Provide the [X, Y] coordinate of the cell's center where the given text is located.  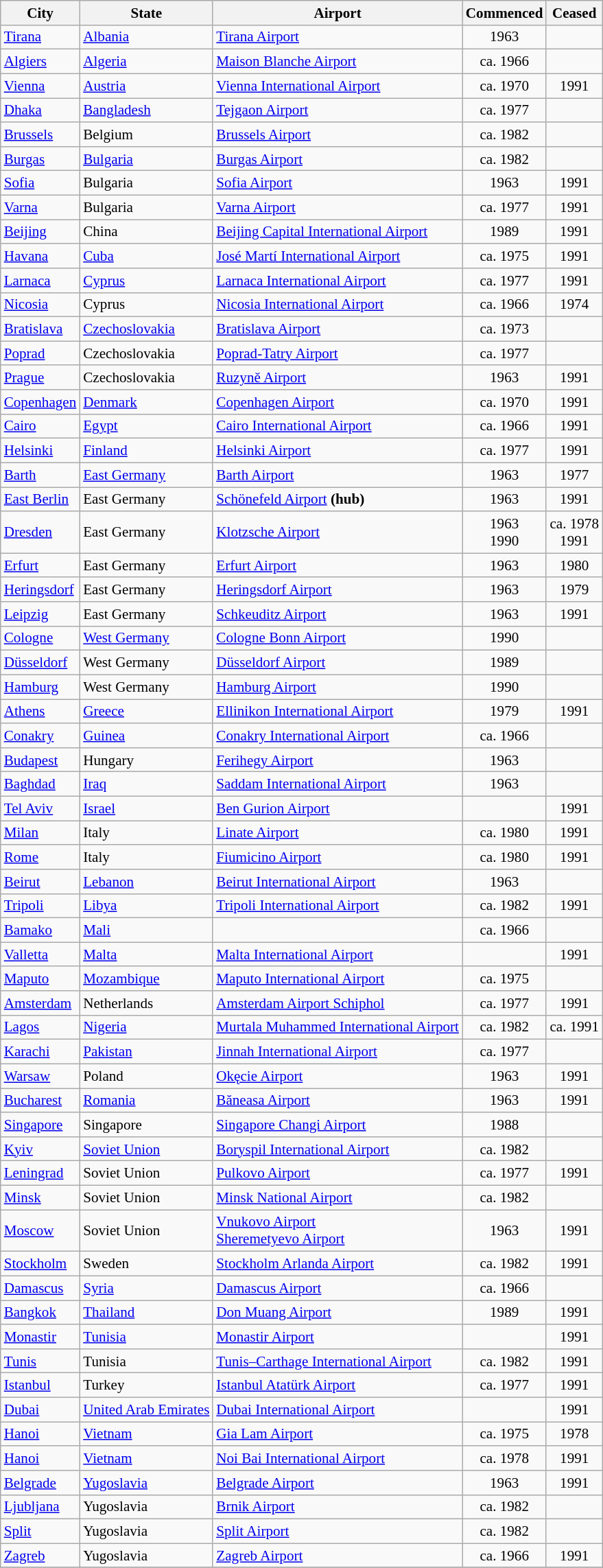
Austria [146, 85]
Belgrade Airport [338, 1482]
Nicosia [40, 305]
Poland [146, 1076]
Bratislava [40, 329]
Don Muang Airport [338, 1312]
Larnaca International Airport [338, 280]
Algiers [40, 62]
Albania [146, 37]
State [146, 12]
Damascus [40, 1287]
Malta [146, 954]
Cuba [146, 255]
Kyiv [40, 1149]
ca. 1973 [505, 329]
Poprad [40, 353]
Damascus Airport [338, 1287]
Nicosia International Airport [338, 305]
Zagreb [40, 1555]
Schönefeld Airport (hub) [338, 500]
Baghdad [40, 784]
Tunis–Carthage International Airport [338, 1360]
Copenhagen Airport [338, 402]
United Arab Emirates [146, 1409]
Milan [40, 833]
Stockholm Arlanda Airport [338, 1264]
19631990 [505, 533]
Larnaca [40, 280]
Conakry International Airport [338, 736]
Beijing Capital International Airport [338, 232]
Varna Airport [338, 207]
Tirana Airport [338, 37]
Maputo [40, 979]
Fiumicino Airport [338, 856]
Băneasa Airport [338, 1101]
Jinnah International Airport [338, 1051]
Hungary [146, 759]
Sweden [146, 1264]
Warsaw [40, 1076]
Finland [146, 450]
Helsinki [40, 450]
Copenhagen [40, 402]
Amsterdam [40, 1003]
Hamburg [40, 686]
Monastir Airport [338, 1337]
Linate Airport [338, 833]
Okęcie Airport [338, 1076]
Lagos [40, 1027]
Tripoli International Airport [338, 906]
1977 [574, 475]
Burgas Airport [338, 158]
Bucharest [40, 1101]
1980 [574, 565]
Cologne [40, 638]
Noi Bai International Airport [338, 1458]
Erfurt [40, 565]
Conakry [40, 736]
Singapore Changi Airport [338, 1124]
Ceased [574, 12]
Bamako [40, 931]
Commenced [505, 12]
Syria [146, 1287]
Leipzig [40, 613]
Leningrad [40, 1173]
Tejgaon Airport [338, 110]
Heringsdorf [40, 589]
Heringsdorf Airport [338, 589]
Mozambique [146, 979]
Valletta [40, 954]
Ljubljana [40, 1507]
Beijing [40, 232]
Beirut International Airport [338, 881]
Belgrade [40, 1482]
Belgium [146, 134]
Greece [146, 711]
Guinea [146, 736]
1974 [574, 305]
Airport [338, 12]
Israel [146, 808]
Ruzyně Airport [338, 377]
Iraq [146, 784]
Tripoli [40, 906]
Tirana [40, 37]
Romania [146, 1101]
Split Airport [338, 1532]
José Martí International Airport [338, 255]
Barth [40, 475]
Burgas [40, 158]
City [40, 12]
China [146, 232]
Turkey [146, 1385]
Dresden [40, 533]
Brnik Airport [338, 1507]
Vienna [40, 85]
Hamburg Airport [338, 686]
Poprad-Tatry Airport [338, 353]
Istanbul Atatürk Airport [338, 1385]
Budapest [40, 759]
Brussels [40, 134]
Split [40, 1532]
Brussels Airport [338, 134]
Dubai International Airport [338, 1409]
Gia Lam Airport [338, 1434]
Helsinki Airport [338, 450]
Erfurt Airport [338, 565]
Netherlands [146, 1003]
Algeria [146, 62]
Maputo International Airport [338, 979]
Havana [40, 255]
Zagreb Airport [338, 1555]
Bratislava Airport [338, 329]
Tunis [40, 1360]
Monastir [40, 1337]
ca. 1978 [505, 1458]
Nigeria [146, 1027]
Bangkok [40, 1312]
Beirut [40, 881]
Sofia Airport [338, 183]
Düsseldorf Airport [338, 663]
Murtala Muhammed International Airport [338, 1027]
Saddam International Airport [338, 784]
1978 [574, 1434]
Klotzsche Airport [338, 533]
Vnukovo AirportSheremetyevo Airport [338, 1231]
Schkeuditz Airport [338, 613]
ca. 1991 [574, 1027]
Libya [146, 906]
Lebanon [146, 881]
Ben Gurion Airport [338, 808]
Cairo International Airport [338, 425]
Cairo [40, 425]
Minsk National Airport [338, 1197]
Rome [40, 856]
Sofia [40, 183]
Boryspil International Airport [338, 1149]
Bangladesh [146, 110]
Egypt [146, 425]
Athens [40, 711]
Minsk [40, 1197]
Düsseldorf [40, 663]
Moscow [40, 1231]
Denmark [146, 402]
Barth Airport [338, 475]
1988 [505, 1124]
Istanbul [40, 1385]
Ellinikon International Airport [338, 711]
Pakistan [146, 1051]
Maison Blanche Airport [338, 62]
Prague [40, 377]
Vienna International Airport [338, 85]
ca. 19781991 [574, 533]
Stockholm [40, 1264]
Thailand [146, 1312]
East Berlin [40, 500]
Karachi [40, 1051]
Dubai [40, 1409]
Mali [146, 931]
Pulkovo Airport [338, 1173]
Amsterdam Airport Schiphol [338, 1003]
Dhaka [40, 110]
Ferihegy Airport [338, 759]
Cologne Bonn Airport [338, 638]
Malta International Airport [338, 954]
Tel Aviv [40, 808]
Varna [40, 207]
